Output the [x, y] coordinate of the center of the cell containing the given text.  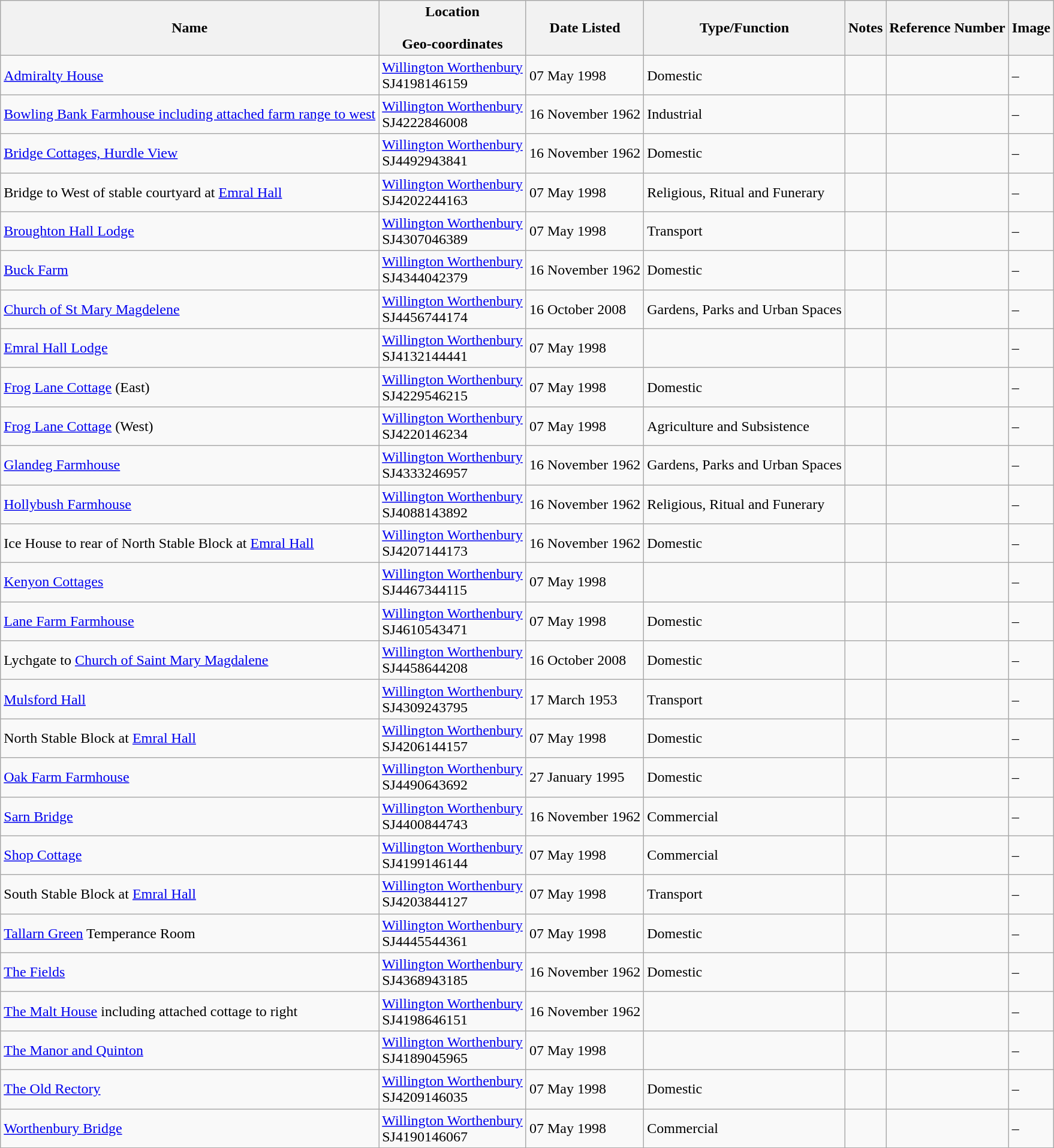
Willington WorthenburySJ4492943841 [453, 153]
Mulsford Hall [189, 699]
Willington WorthenburySJ4207144173 [453, 543]
Notes [865, 28]
LocationGeo-coordinates [453, 28]
Industrial [745, 114]
Broughton Hall Lodge [189, 231]
Name [189, 28]
Bowling Bank Farmhouse including attached farm range to west [189, 114]
Hollybush Farmhouse [189, 504]
Willington WorthenburySJ4458644208 [453, 661]
Willington WorthenburySJ4368943185 [453, 972]
Willington WorthenburySJ4400844743 [453, 816]
Kenyon Cottages [189, 583]
The Manor and Quinton [189, 1050]
Willington WorthenburySJ4199146144 [453, 855]
Bridge Cottages, Hurdle View [189, 153]
Willington WorthenburySJ4307046389 [453, 231]
Date Listed [585, 28]
27 January 1995 [585, 777]
Lychgate to Church of Saint Mary Magdalene [189, 661]
Willington WorthenburySJ4467344115 [453, 583]
Willington WorthenburySJ4209146035 [453, 1089]
Willington WorthenburySJ4088143892 [453, 504]
Willington WorthenburySJ4198646151 [453, 1011]
Willington WorthenburySJ4220146234 [453, 426]
Buck Farm [189, 270]
Worthenbury Bridge [189, 1128]
Church of St Mary Magdelene [189, 309]
Glandeg Farmhouse [189, 465]
Shop Cottage [189, 855]
Willington WorthenburySJ4206144157 [453, 739]
Lane Farm Farmhouse [189, 621]
Willington WorthenburySJ4202244163 [453, 192]
Image [1031, 28]
Ice House to rear of North Stable Block at Emral Hall [189, 543]
Bridge to West of stable courtyard at Emral Hall [189, 192]
Frog Lane Cottage (East) [189, 387]
Willington WorthenburySJ4344042379 [453, 270]
The Fields [189, 972]
Willington WorthenburySJ4189045965 [453, 1050]
Willington WorthenburySJ4132144441 [453, 348]
Sarn Bridge [189, 816]
The Old Rectory [189, 1089]
Type/Function [745, 28]
Willington WorthenburySJ4203844127 [453, 894]
17 March 1953 [585, 699]
Tallarn Green Temperance Room [189, 933]
Agriculture and Subsistence [745, 426]
Willington WorthenburySJ4222846008 [453, 114]
Emral Hall Lodge [189, 348]
Willington WorthenburySJ4198146159 [453, 76]
Willington WorthenburySJ4309243795 [453, 699]
Willington WorthenburySJ4490643692 [453, 777]
The Malt House including attached cottage to right [189, 1011]
Frog Lane Cottage (West) [189, 426]
North Stable Block at Emral Hall [189, 739]
Admiralty House [189, 76]
Willington WorthenburySJ4445544361 [453, 933]
South Stable Block at Emral Hall [189, 894]
Oak Farm Farmhouse [189, 777]
Willington WorthenburySJ4456744174 [453, 309]
Willington WorthenburySJ4333246957 [453, 465]
Willington WorthenburySJ4190146067 [453, 1128]
Willington WorthenburySJ4610543471 [453, 621]
Willington WorthenburySJ4229546215 [453, 387]
Reference Number [947, 28]
